Detect which cell encompasses the target text, then output its [x, y] center coordinate. 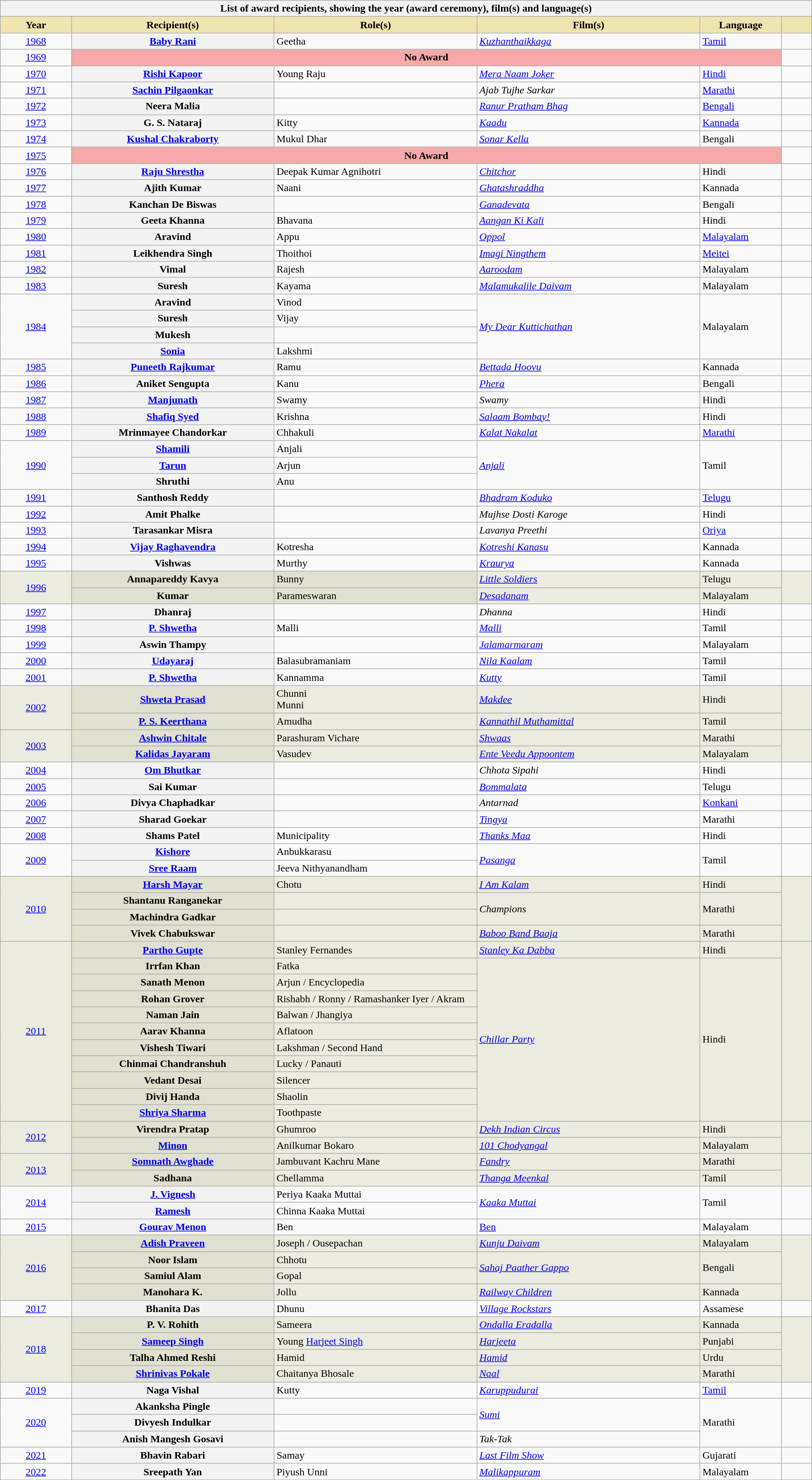
Raju Shrestha [173, 171]
Ramu [376, 367]
Parameswaran [376, 596]
Ganadevata [588, 204]
Ente Veedu Appoontem [588, 754]
Kayama [376, 286]
Toothpaste [376, 1113]
Kitty [376, 123]
2009 [36, 860]
1990 [36, 465]
Year [36, 25]
Annapareddy Kavya [173, 579]
Little Soldiers [588, 579]
Udayaraj [173, 661]
Nila Kaalam [588, 661]
Pasanga [588, 860]
2014 [36, 1202]
Imagi Ningthem [588, 253]
Gourav Menon [173, 1227]
Anilkumar Bokaro [376, 1145]
Sameera [376, 1325]
Young Harjeet Singh [376, 1341]
Kishore [173, 852]
Joseph / Ousepachan [376, 1243]
Somnath Awghade [173, 1162]
Lakshmi [376, 351]
Kalidas Jayaram [173, 754]
Malikappuram [588, 1471]
1989 [36, 432]
G. S. Nataraj [173, 123]
Dhunu [376, 1309]
Oppol [588, 237]
Tak-Tak [588, 1439]
Naga Vishal [173, 1390]
Bommalata [588, 787]
Aangan Ki Kali [588, 221]
1998 [36, 628]
Manjunath [173, 400]
Sameep Singh [173, 1341]
Fatka [376, 966]
Sahaj Paather Gappo [588, 1267]
Thanks Maa [588, 836]
1976 [36, 171]
Appu [376, 237]
Tarun [173, 465]
Meitei [741, 253]
Parashuram Vichare [376, 737]
2018 [36, 1349]
Shwaas [588, 737]
Bhanita Das [173, 1309]
Sharad Goekar [173, 819]
Irrfan Khan [173, 966]
Makdee [588, 699]
Chitchor [588, 171]
2013 [36, 1170]
1999 [36, 644]
Bettada Hoovu [588, 367]
Champions [588, 909]
Shantanu Ranganekar [173, 901]
Kotresha [376, 547]
1984 [36, 327]
Om Bhutkar [173, 770]
Sree Raam [173, 868]
1970 [36, 74]
Phera [588, 383]
2002 [36, 707]
1983 [36, 286]
Kunju Daivam [588, 1243]
Vinod [376, 302]
Chaitanya Bhosale [376, 1374]
Chotu [376, 884]
Fandry [588, 1162]
Arjun / Encyclopedia [376, 982]
1995 [36, 563]
2015 [36, 1227]
Naal [588, 1374]
Bhadram Koduko [588, 498]
2006 [36, 803]
1991 [36, 498]
List of award recipients, showing the year (award ceremony), film(s) and language(s) [406, 9]
Minon [173, 1145]
Jollu [376, 1292]
Leikhendra Singh [173, 253]
Deepak Kumar Agnihotri [376, 171]
1987 [36, 400]
Krishna [376, 416]
2011 [36, 1031]
Karuppudurai [588, 1390]
1996 [36, 587]
Recipient(s) [173, 25]
1972 [36, 106]
Balwan / Jhangiya [376, 1015]
Rajesh [376, 270]
Dhanna [588, 612]
Mrinmayee Chandorkar [173, 432]
J. Vignesh [173, 1194]
Jambuvant Kachru Mane [376, 1162]
Harjeeta [588, 1341]
Noor Islam [173, 1259]
2003 [36, 746]
Urdu [741, 1357]
1981 [36, 253]
Thoithoi [376, 253]
Samiul Alam [173, 1276]
Mera Naam Joker [588, 74]
2001 [36, 677]
Mujhse Dosti Karoge [588, 514]
Vimal [173, 270]
101 Chodyangal [588, 1145]
Aarav Khanna [173, 1031]
Ghatashraddha [588, 188]
Geetha [376, 41]
Arjun [376, 465]
Shaolin [376, 1097]
Aflatoon [376, 1031]
Shriya Sharma [173, 1113]
Desadanam [588, 596]
Kuzhanthaikkaga [588, 41]
Chhota Sipahi [588, 770]
Malamukalile Daivam [588, 286]
1978 [36, 204]
Kanchan De Biswas [173, 204]
Kraurya [588, 563]
Lavanya Preethi [588, 530]
1971 [36, 90]
Vijay [376, 318]
Vasudev [376, 754]
Puneeth Rajkumar [173, 367]
Shruthi [173, 482]
Murthy [376, 563]
Manohara K. [173, 1292]
Sumi [588, 1414]
Ramesh [173, 1210]
P. S. Keerthana [173, 721]
Chhakuli [376, 432]
Sonar Kella [588, 139]
Talha Ahmed Reshi [173, 1357]
Naani [376, 188]
Bunny [376, 579]
Sreepath Yan [173, 1471]
Neera Malia [173, 106]
Anish Mangesh Gosavi [173, 1439]
Akanksha Pingle [173, 1406]
Machindra Gadkar [173, 917]
Kalat Nakalat [588, 432]
Santhosh Reddy [173, 498]
Ajith Kumar [173, 188]
2007 [36, 819]
Ondalla Eradalla [588, 1325]
Divyesh Indulkar [173, 1423]
Harsh Mayar [173, 884]
Aniket Sengupta [173, 383]
Divya Chaphadkar [173, 803]
Adish Praveen [173, 1243]
Mukesh [173, 335]
Sai Kumar [173, 787]
Naman Jain [173, 1015]
ChunniMunni [376, 699]
1979 [36, 221]
Stanley Fernandes [376, 950]
Shams Patel [173, 836]
Chillar Party [588, 1040]
Sanath Menon [173, 982]
Partho Gupte [173, 950]
Gopal [376, 1276]
2019 [36, 1390]
Role(s) [376, 25]
2021 [36, 1455]
2010 [36, 909]
1974 [36, 139]
Geeta Khanna [173, 221]
Baby Rani [173, 41]
Lucky / Panauti [376, 1064]
Bhavin Rabari [173, 1455]
2020 [36, 1423]
Kaaka Muttai [588, 1202]
1993 [36, 530]
Anbukkarasu [376, 852]
Amudha [376, 721]
Kushal Chakraborty [173, 139]
1985 [36, 367]
Antarnad [588, 803]
Mukul Dhar [376, 139]
Aswin Thampy [173, 644]
Ranur Pratham Bhag [588, 106]
P. V. Rohith [173, 1325]
1994 [36, 547]
Virendra Pratap [173, 1129]
1997 [36, 612]
Anu [376, 482]
Gujarati [741, 1455]
1980 [36, 237]
Balasubramaniam [376, 661]
Kotreshi Kanasu [588, 547]
Stanley Ka Dabba [588, 950]
Young Raju [376, 74]
1986 [36, 383]
Chinna Kaaka Muttai [376, 1210]
Vishwas [173, 563]
Divij Handa [173, 1097]
My Dear Kuttichathan [588, 327]
Shamili [173, 449]
Film(s) [588, 25]
Chellamma [376, 1178]
Thanga Meenkal [588, 1178]
Kanu [376, 383]
2022 [36, 1471]
Dhanraj [173, 612]
Samay [376, 1455]
Village Rockstars [588, 1309]
Sachin Pilgaonkar [173, 90]
Oriya [741, 530]
1968 [36, 41]
Periya Kaaka Muttai [376, 1194]
1973 [36, 123]
Last Film Show [588, 1455]
Amit Phalke [173, 514]
2017 [36, 1309]
Language [741, 25]
1975 [36, 155]
1977 [36, 188]
Kannamma [376, 677]
Kaadu [588, 123]
Ghumroo [376, 1129]
Municipality [376, 836]
Baboo Band Baaja [588, 933]
Chhotu [376, 1259]
Punjabi [741, 1341]
Konkani [741, 803]
Shweta Prasad [173, 699]
Piyush Unni [376, 1471]
Rishi Kapoor [173, 74]
1992 [36, 514]
Ashwin Chitale [173, 737]
Rohan Grover [173, 999]
1969 [36, 57]
2008 [36, 836]
Ajab Tujhe Sarkar [588, 90]
I Am Kalam [588, 884]
2005 [36, 787]
Sonia [173, 351]
1988 [36, 416]
Chinmai Chandranshuh [173, 1064]
Salaam Bombay! [588, 416]
Vishesh Tiwari [173, 1048]
Sadhana [173, 1178]
Aaroodam [588, 270]
Tingya [588, 819]
Vivek Chabukswar [173, 933]
Assamese [741, 1309]
Silencer [376, 1080]
Kannathil Muthamittal [588, 721]
Bhavana [376, 221]
2016 [36, 1267]
Tarasankar Misra [173, 530]
Kumar [173, 596]
2004 [36, 770]
2000 [36, 661]
Lakshman / Second Hand [376, 1048]
Vijay Raghavendra [173, 547]
Shrinivas Pokale [173, 1374]
2012 [36, 1137]
Shafiq Syed [173, 416]
Dekh Indian Circus [588, 1129]
Jalamarmaram [588, 644]
Jeeva Nithyanandham [376, 868]
Rishabh / Ronny / Ramashanker Iyer / Akram [376, 999]
1982 [36, 270]
Vedant Desai [173, 1080]
Railway Children [588, 1292]
